Extract the (X, Y) coordinate from the center of the cell holding the provided text.  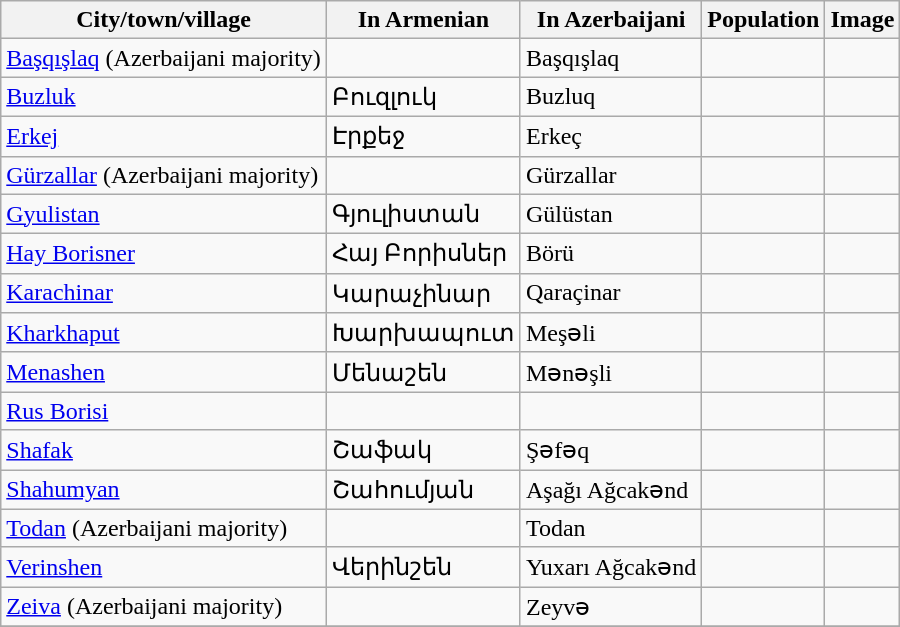
Börü (610, 254)
Todan (610, 528)
Շահումյան (423, 490)
Buzluq (610, 97)
Buzluk (164, 97)
Population (764, 20)
Վերինշեն (423, 567)
Մենաշեն (423, 372)
Խարխապուտ (423, 333)
Image (862, 20)
Gürzallar (610, 175)
Zeiva (Azerbaijani majority) (164, 607)
Hay Borisner (164, 254)
Գյուլիստան (423, 214)
Zeyvə (610, 607)
Gyulistan (164, 214)
Shahumyan (164, 490)
City/town/village (164, 20)
Mənəşli (610, 372)
Հայ Բորիսներ (423, 254)
Shafak (164, 450)
Rus Borisi (164, 411)
Gülüstan (610, 214)
Yuxarı Ağcakənd (610, 567)
Erkeç (610, 136)
Verinshen (164, 567)
Menashen (164, 372)
Կարաչինար (423, 293)
Meşəli (610, 333)
Qaraçinar (610, 293)
In Armenian (423, 20)
Başqışlaq (Azerbaijani majority) (164, 58)
Kharkhaput (164, 333)
Şəfəq (610, 450)
Էրքեջ (423, 136)
Karachinar (164, 293)
In Azerbaijani (610, 20)
Başqışlaq (610, 58)
Gürzallar (Azerbaijani majority) (164, 175)
Aşağı Ağcakənd (610, 490)
Erkej (164, 136)
Todan (Azerbaijani majority) (164, 528)
Բուզլուկ (423, 97)
Շաֆակ (423, 450)
